Capture the cell that displays the provided text and extract its [x, y] central coordinate. 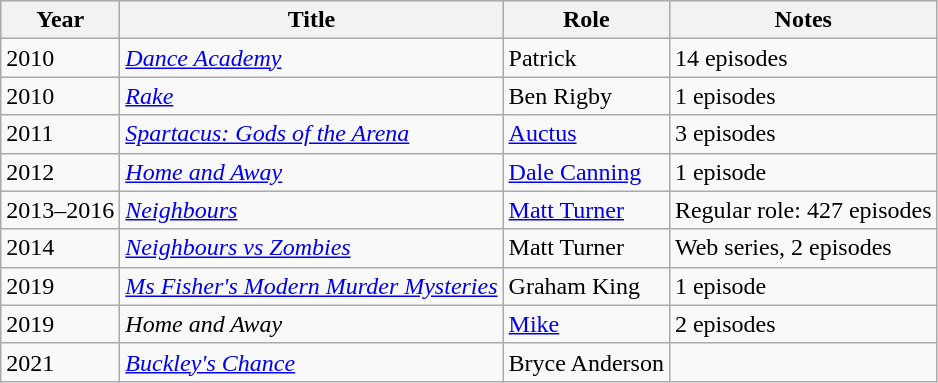
Dance Academy [312, 58]
Graham King [586, 286]
Patrick [586, 58]
Bryce Anderson [586, 362]
Dale Canning [586, 172]
Neighbours vs Zombies [312, 248]
3 episodes [803, 134]
2021 [60, 362]
2012 [60, 172]
Role [586, 20]
Title [312, 20]
Neighbours [312, 210]
2013–2016 [60, 210]
2011 [60, 134]
2 episodes [803, 324]
14 episodes [803, 58]
Ben Rigby [586, 96]
Mike [586, 324]
Web series, 2 episodes [803, 248]
Regular role: 427 episodes [803, 210]
Spartacus: Gods of the Arena [312, 134]
1 episodes [803, 96]
Buckley's Chance [312, 362]
Year [60, 20]
Notes [803, 20]
Ms Fisher's Modern Murder Mysteries [312, 286]
2014 [60, 248]
Rake [312, 96]
Auctus [586, 134]
